Output the (x, y) coordinate of the center of the cell containing the given text.  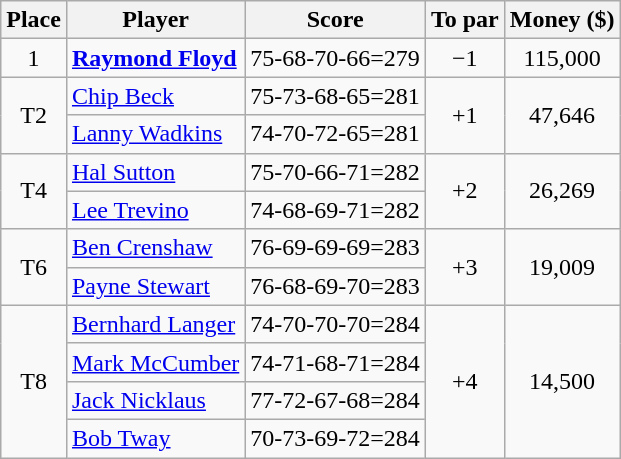
Chip Beck (155, 96)
74-70-70-70=284 (336, 324)
Money ($) (562, 20)
77-72-67-68=284 (336, 400)
75-70-66-71=282 (336, 172)
+2 (464, 191)
T2 (34, 115)
T8 (34, 381)
Jack Nicklaus (155, 400)
+4 (464, 381)
Score (336, 20)
Raymond Floyd (155, 58)
1 (34, 58)
74-71-68-71=284 (336, 362)
Payne Stewart (155, 286)
T4 (34, 191)
74-68-69-71=282 (336, 210)
Lee Trevino (155, 210)
+1 (464, 115)
26,269 (562, 191)
76-69-69-69=283 (336, 248)
115,000 (562, 58)
19,009 (562, 267)
47,646 (562, 115)
74-70-72-65=281 (336, 134)
Bernhard Langer (155, 324)
Hal Sutton (155, 172)
Player (155, 20)
T6 (34, 267)
Place (34, 20)
70-73-69-72=284 (336, 438)
76-68-69-70=283 (336, 286)
75-68-70-66=279 (336, 58)
+3 (464, 267)
75-73-68-65=281 (336, 96)
14,500 (562, 381)
Bob Tway (155, 438)
Lanny Wadkins (155, 134)
−1 (464, 58)
Ben Crenshaw (155, 248)
Mark McCumber (155, 362)
To par (464, 20)
